From the cell containing the given text, extract its center point as (X, Y) coordinate. 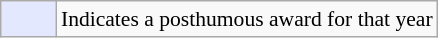
Indicates a posthumous award for that year (247, 19)
